Extract the [x, y] coordinate from the center of the cell holding the provided text.  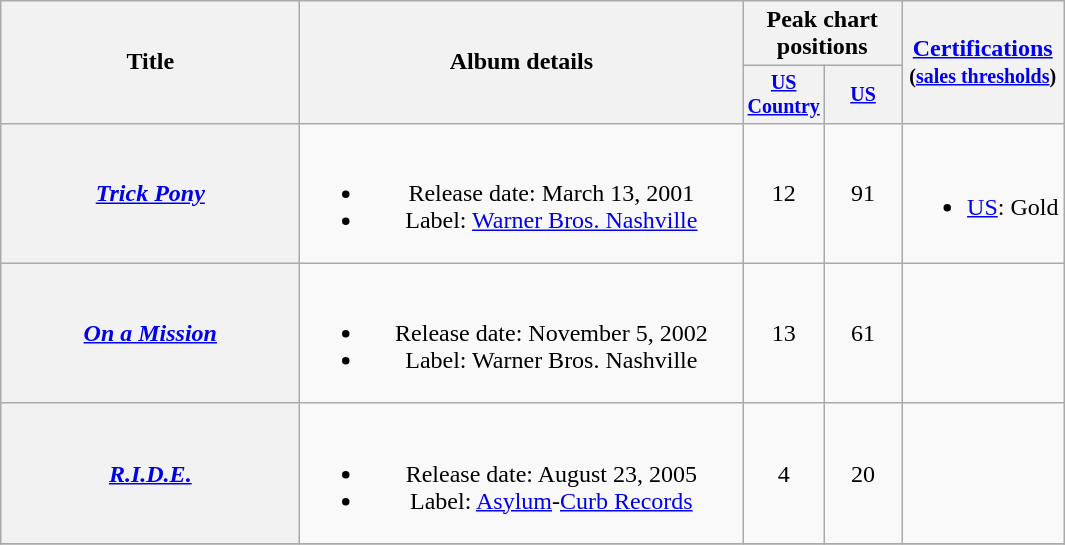
Trick Pony [150, 193]
Release date: August 23, 2005Label: Asylum-Curb Records [522, 473]
US [864, 94]
R.I.D.E. [150, 473]
Peak chartpositions [822, 34]
Release date: March 13, 2001Label: Warner Bros. Nashville [522, 193]
On a Mission [150, 333]
Album details [522, 62]
Release date: November 5, 2002Label: Warner Bros. Nashville [522, 333]
61 [864, 333]
Title [150, 62]
US Country [784, 94]
20 [864, 473]
4 [784, 473]
12 [784, 193]
91 [864, 193]
Certifications(sales thresholds) [983, 62]
US: Gold [983, 193]
13 [784, 333]
